Extract the [X, Y] coordinate from the center of the cell holding the provided text.  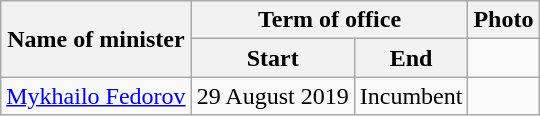
Mykhailo Fedorov [96, 96]
Start [272, 58]
Name of minister [96, 39]
Photo [504, 20]
End [411, 58]
Incumbent [411, 96]
Term of office [330, 20]
29 August 2019 [272, 96]
